Detect which cell encompasses the target text, then output its (x, y) center coordinate. 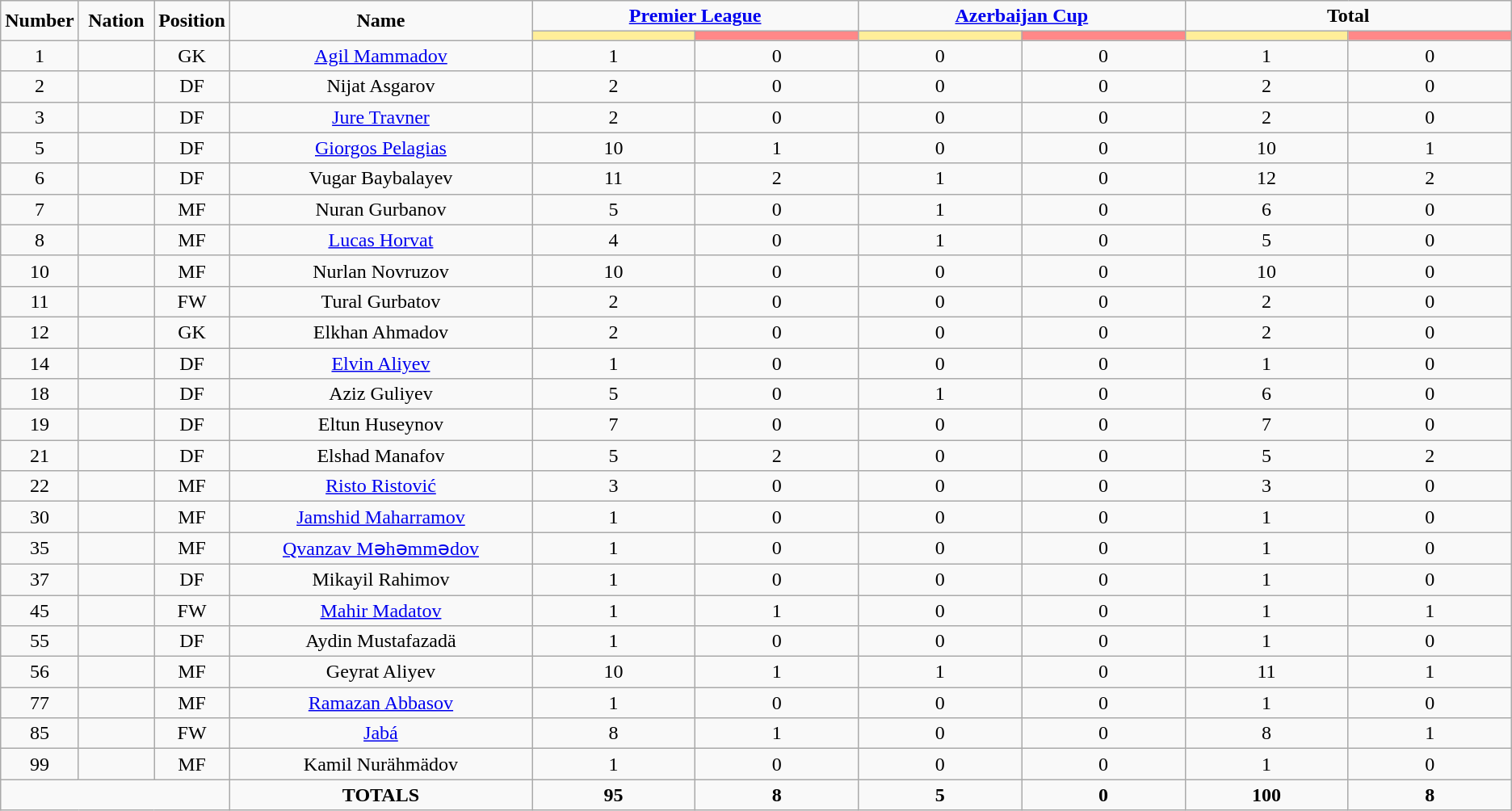
Number (40, 21)
Nijat Asgarov (380, 86)
30 (40, 517)
Nurlan Novruzov (380, 271)
Agil Mammadov (380, 56)
Jabá (380, 733)
Ramazan Abbasov (380, 703)
Jamshid Maharramov (380, 517)
Jure Travner (380, 117)
Azerbaijan Cup (1022, 16)
Elkhan Ahmadov (380, 332)
99 (40, 764)
55 (40, 641)
Eltun Huseynov (380, 425)
Name (380, 21)
Mikayil Rahimov (380, 579)
Elvin Aliyev (380, 363)
Nuran Gurbanov (380, 209)
Nation (116, 21)
Kamil Nurähmädov (380, 764)
56 (40, 672)
Lucas Horvat (380, 240)
Mahir Madatov (380, 610)
TOTALS (380, 795)
14 (40, 363)
Aydin Mustafazadä (380, 641)
Vugar Baybalayev (380, 179)
Premier League (695, 16)
45 (40, 610)
Tural Gurbatov (380, 301)
18 (40, 394)
77 (40, 703)
Risto Ristović (380, 486)
Qvanzav Məhəmmədov (380, 548)
35 (40, 548)
100 (1266, 795)
95 (613, 795)
4 (613, 240)
37 (40, 579)
Position (192, 21)
Elshad Manafov (380, 456)
Total (1348, 16)
Geyrat Aliyev (380, 672)
85 (40, 733)
19 (40, 425)
22 (40, 486)
Giorgos Pelagias (380, 148)
21 (40, 456)
Aziz Guliyev (380, 394)
